Determine the [x, y] coordinate at the center of the cell enclosing the given text.  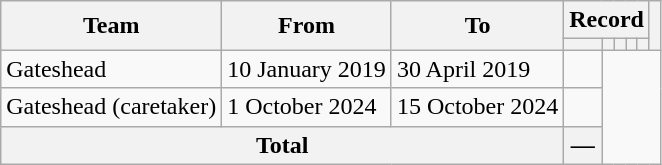
Gateshead [112, 69]
To [477, 26]
30 April 2019 [477, 69]
From [307, 26]
Total [282, 145]
10 January 2019 [307, 69]
Gateshead (caretaker) [112, 107]
— [583, 145]
15 October 2024 [477, 107]
1 October 2024 [307, 107]
Team [112, 26]
Record [607, 20]
